Output the [x, y] coordinate of the center of the cell containing the given text.  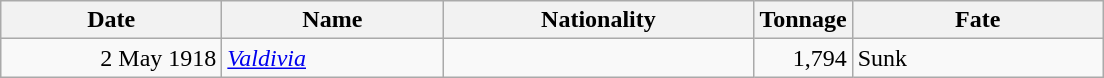
Nationality [598, 20]
Sunk [978, 58]
Fate [978, 20]
Tonnage [803, 20]
Valdivia [332, 58]
Name [332, 20]
1,794 [803, 58]
Date [112, 20]
2 May 1918 [112, 58]
